Find where the given text appears and provide that cell's center as [X, Y] coordinate. 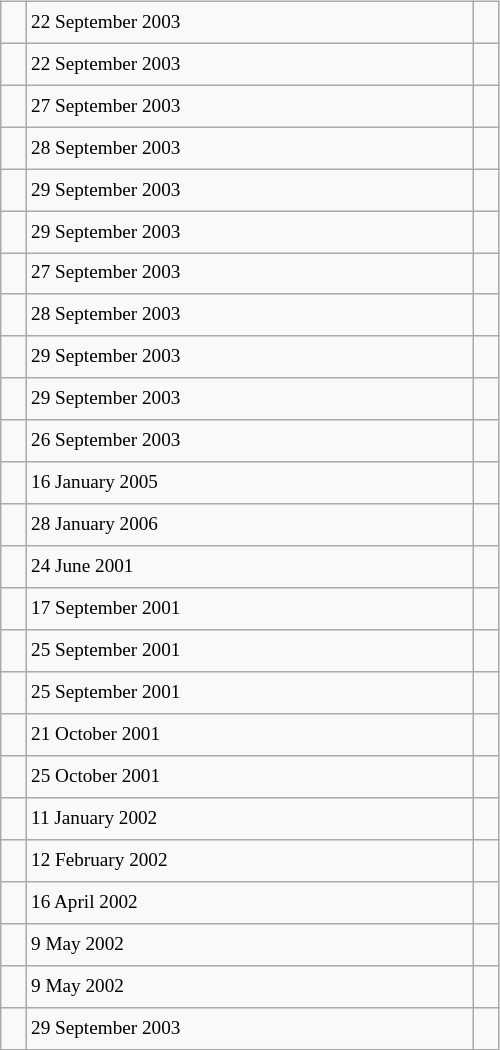
25 October 2001 [249, 777]
24 June 2001 [249, 567]
11 January 2002 [249, 819]
17 September 2001 [249, 609]
26 September 2003 [249, 441]
16 April 2002 [249, 902]
21 October 2001 [249, 735]
28 January 2006 [249, 525]
16 January 2005 [249, 483]
12 February 2002 [249, 861]
